For the text-containing cell, return its midpoint in (x, y) coordinate format. 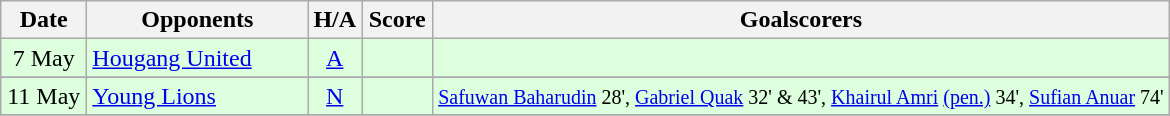
Goalscorers (802, 20)
H/A (335, 20)
Young Lions (198, 96)
A (335, 58)
Score (398, 20)
11 May (44, 96)
Safuwan Baharudin 28', Gabriel Quak 32' & 43', Khairul Amri (pen.) 34', Sufian Anuar 74' (802, 96)
Hougang United (198, 58)
N (335, 96)
Date (44, 20)
7 May (44, 58)
Opponents (198, 20)
